Return the (X, Y) coordinate for the center point of the cell that contains the specified text.  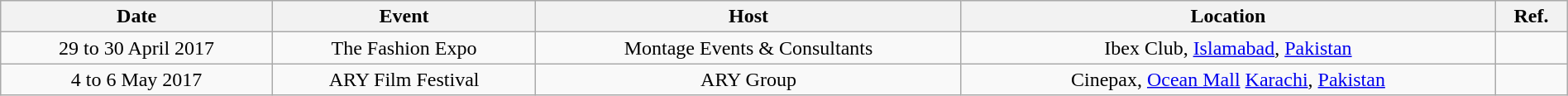
4 to 6 May 2017 (137, 79)
Date (137, 17)
Cinepax, Ocean Mall Karachi, Pakistan (1227, 79)
ARY Film Festival (404, 79)
ARY Group (749, 79)
Host (749, 17)
Montage Events & Consultants (749, 48)
Event (404, 17)
The Fashion Expo (404, 48)
Ref. (1532, 17)
Location (1227, 17)
29 to 30 April 2017 (137, 48)
Ibex Club, Islamabad, Pakistan (1227, 48)
